Output the (X, Y) coordinate of the center of the cell containing the given text.  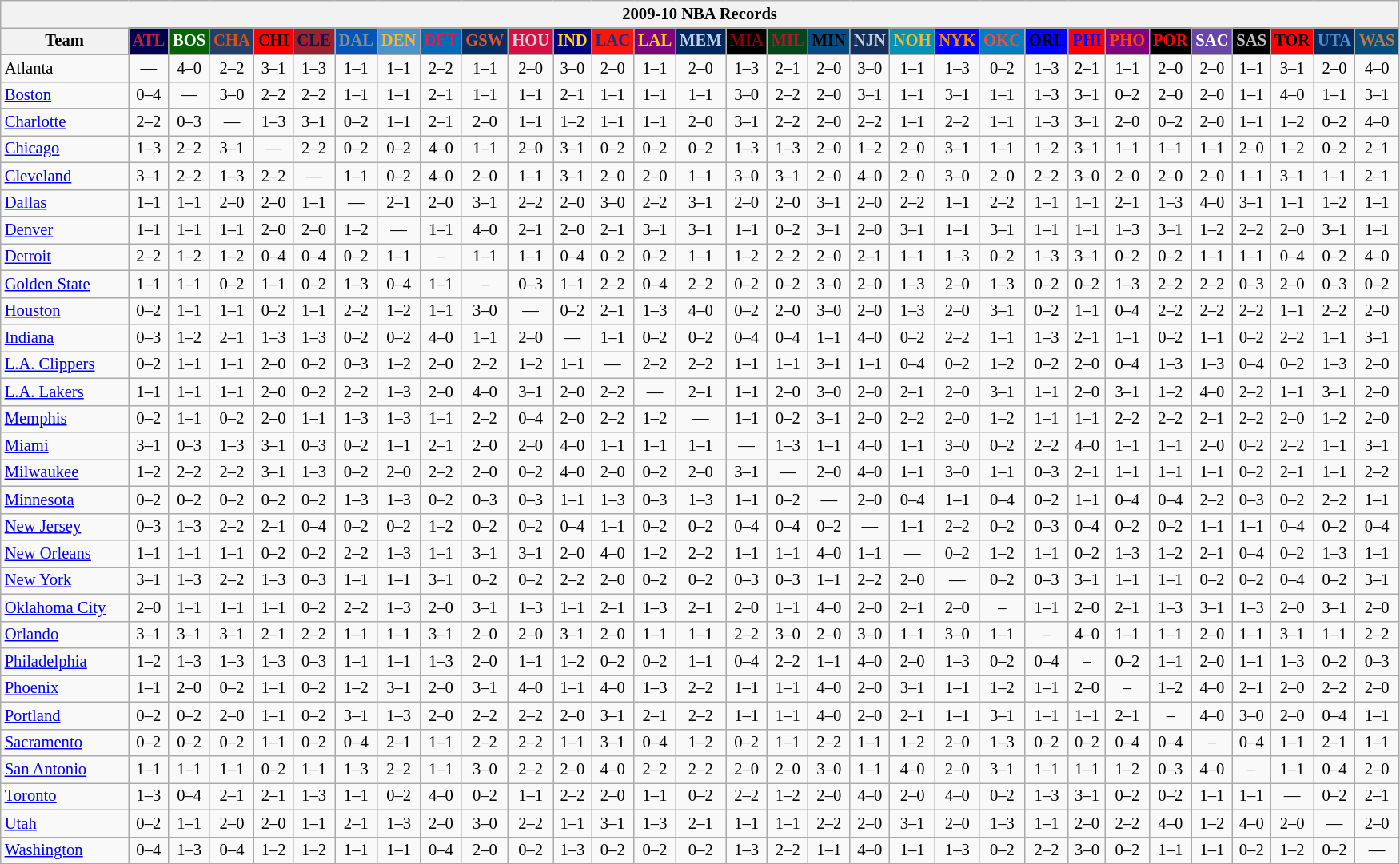
Charlotte (65, 122)
Indiana (65, 338)
ORL (1047, 41)
OKC (1003, 41)
Philadelphia (65, 661)
Dallas (65, 203)
New Orleans (65, 554)
IND (572, 41)
Sacramento (65, 743)
MIN (829, 41)
NYK (957, 41)
Chicago (65, 149)
Washington (65, 850)
L.A. Lakers (65, 392)
Team (65, 41)
DEN (398, 41)
Houston (65, 311)
TOR (1292, 41)
Milwaukee (65, 472)
Memphis (65, 419)
Phoenix (65, 688)
LAC (612, 41)
UTA (1334, 41)
San Antonio (65, 770)
MEM (700, 41)
CHI (273, 41)
SAC (1212, 41)
Denver (65, 229)
Golden State (65, 284)
2009-10 NBA Records (700, 14)
MIL (788, 41)
Oklahoma City (65, 607)
MIA (747, 41)
L.A. Clippers (65, 364)
PHI (1087, 41)
BOS (189, 41)
Utah (65, 823)
NJN (870, 41)
CLE (313, 41)
LAL (655, 41)
DAL (357, 41)
SAS (1251, 41)
GSW (485, 41)
HOU (531, 41)
Miami (65, 445)
Toronto (65, 796)
New Jersey (65, 527)
CHA (232, 41)
POR (1171, 41)
New York (65, 580)
ATL (149, 41)
Cleveland (65, 176)
Portland (65, 715)
Detroit (65, 257)
Orlando (65, 635)
Atlanta (65, 68)
Boston (65, 95)
PHO (1127, 41)
Minnesota (65, 500)
NOH (913, 41)
DET (441, 41)
WAS (1377, 41)
